Return the (X, Y) coordinate for the center point of the cell that contains the specified text.  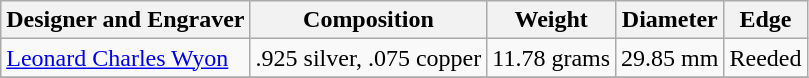
.925 silver, .075 copper (368, 58)
29.85 mm (670, 58)
Weight (552, 20)
Leonard Charles Wyon (126, 58)
Diameter (670, 20)
Designer and Engraver (126, 20)
Edge (766, 20)
11.78 grams (552, 58)
Composition (368, 20)
Reeded (766, 58)
